Scan for the cell matching the given text and deliver its [X, Y] coordinate at center. 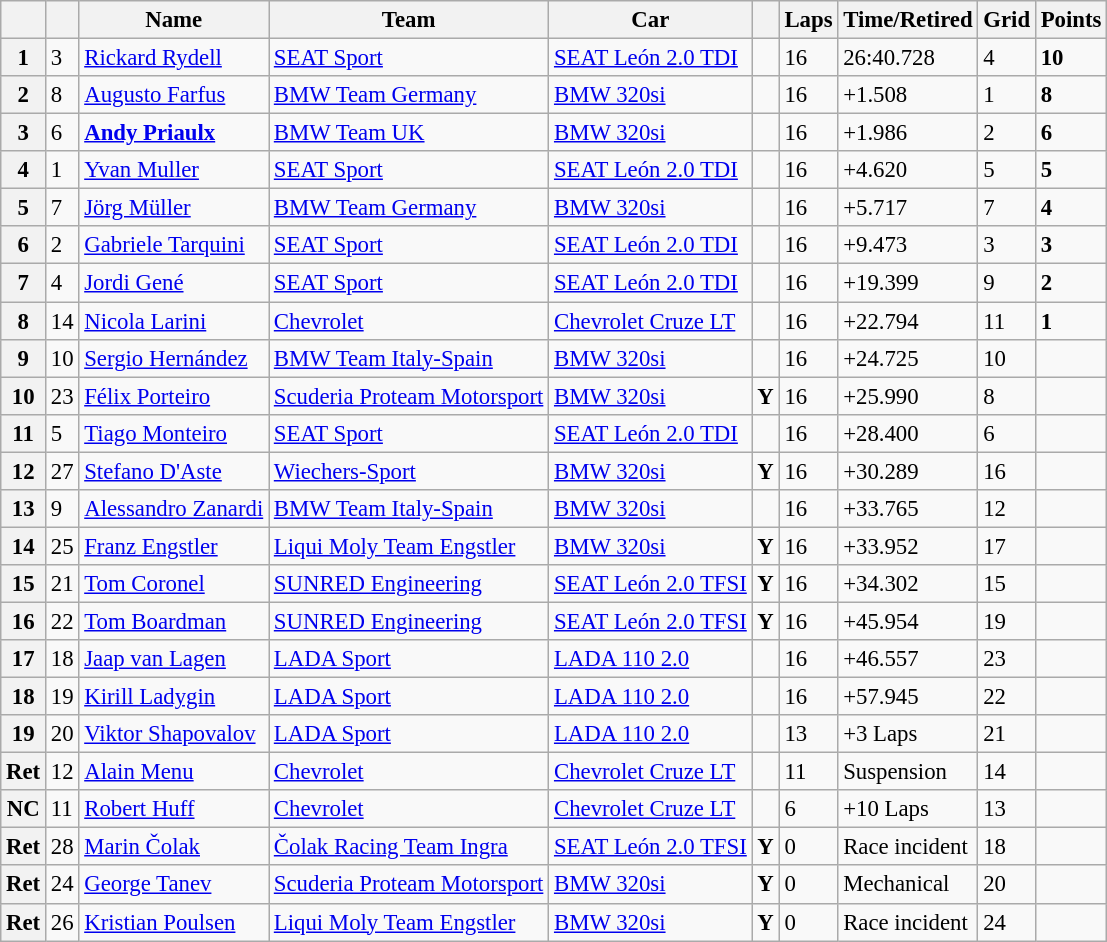
Rickard Rydell [174, 58]
Tom Boardman [174, 621]
+24.725 [908, 358]
25 [62, 546]
+4.620 [908, 170]
Name [174, 20]
Team [409, 20]
+45.954 [908, 621]
Wiechers-Sport [409, 471]
26:40.728 [908, 58]
Jörg Müller [174, 208]
+28.400 [908, 433]
+33.765 [908, 509]
BMW Team UK [409, 133]
Jordi Gené [174, 283]
Augusto Farfus [174, 95]
Andy Priaulx [174, 133]
Car [650, 20]
28 [62, 847]
+25.990 [908, 396]
+9.473 [908, 245]
NC [24, 809]
Yvan Muller [174, 170]
George Tanev [174, 885]
Félix Porteiro [174, 396]
Grid [1006, 20]
Stefano D'Aste [174, 471]
+30.289 [908, 471]
Laps [808, 20]
+5.717 [908, 208]
Suspension [908, 772]
Tiago Monteiro [174, 433]
Alessandro Zanardi [174, 509]
+57.945 [908, 697]
Sergio Hernández [174, 358]
Franz Engstler [174, 546]
Čolak Racing Team Ingra [409, 847]
+46.557 [908, 659]
+1.508 [908, 95]
+3 Laps [908, 734]
Time/Retired [908, 20]
26 [62, 922]
Robert Huff [174, 809]
Nicola Larini [174, 321]
+22.794 [908, 321]
27 [62, 471]
+33.952 [908, 546]
Kirill Ladygin [174, 697]
Gabriele Tarquini [174, 245]
Jaap van Lagen [174, 659]
Alain Menu [174, 772]
Points [1070, 20]
Mechanical [908, 885]
Viktor Shapovalov [174, 734]
+10 Laps [908, 809]
Kristian Poulsen [174, 922]
+19.399 [908, 283]
Tom Coronel [174, 584]
+1.986 [908, 133]
+34.302 [908, 584]
Marin Čolak [174, 847]
